Return the [x, y] coordinate for the center point of the cell that contains the specified text.  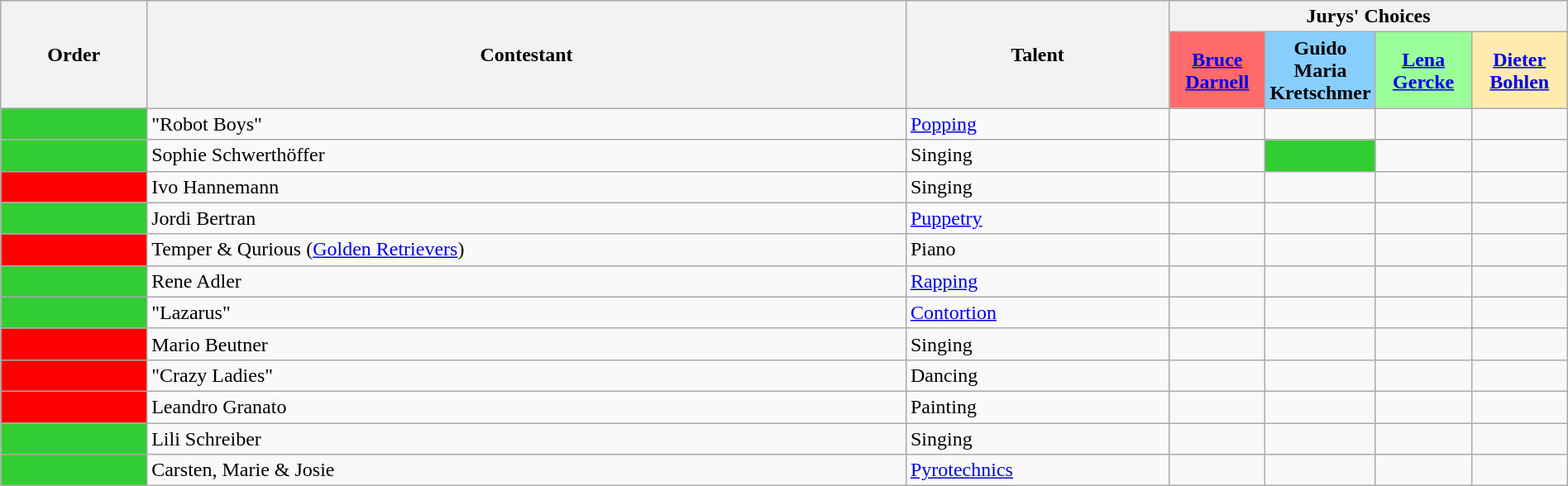
Ivo Hannemann [527, 187]
"Crazy Ladies" [527, 375]
Jordi Bertran [527, 218]
Contortion [1037, 312]
Bruce Darnell [1217, 70]
Guido Maria Kretschmer [1320, 70]
Pyrotechnics [1037, 470]
Puppetry [1037, 218]
Dieter Bohlen [1519, 70]
Lili Schreiber [527, 439]
Carsten, Marie & Josie [527, 470]
Talent [1037, 55]
"Robot Boys" [527, 124]
Dancing [1037, 375]
Painting [1037, 407]
Leandro Granato [527, 407]
Temper & Qurious (Golden Retrievers) [527, 250]
Lena Gercke [1423, 70]
Jurys' Choices [1368, 17]
"Lazarus" [527, 312]
Contestant [527, 55]
Sophie Schwerthöffer [527, 155]
Order [74, 55]
Popping [1037, 124]
Piano [1037, 250]
Rapping [1037, 281]
Mario Beutner [527, 344]
Rene Adler [527, 281]
